Find where the given text appears and provide that cell's center as [X, Y] coordinate. 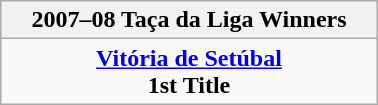
Vitória de Setúbal1st Title [189, 72]
2007–08 Taça da Liga Winners [189, 20]
